Determine the (x, y) coordinate at the center of the cell enclosing the given text.  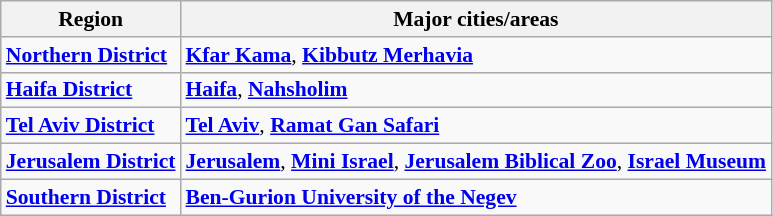
Southern District (91, 197)
Ben-Gurion University of the Negev (476, 197)
Tel Aviv, Ramat Gan Safari (476, 126)
Tel Aviv District (91, 126)
Jerusalem District (91, 162)
Jerusalem, Mini Israel, Jerusalem Biblical Zoo, Israel Museum (476, 162)
Haifa, Nahsholim (476, 90)
Haifa District (91, 90)
Major cities/areas (476, 19)
Region (91, 19)
Kfar Kama, Kibbutz Merhavia (476, 55)
Northern District (91, 55)
